Capture the cell that displays the provided text and extract its [x, y] central coordinate. 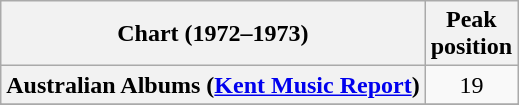
Peakposition [471, 34]
19 [471, 85]
Chart (1972–1973) [213, 34]
Australian Albums (Kent Music Report) [213, 85]
